Determine the (X, Y) coordinate at the center of the cell enclosing the given text.  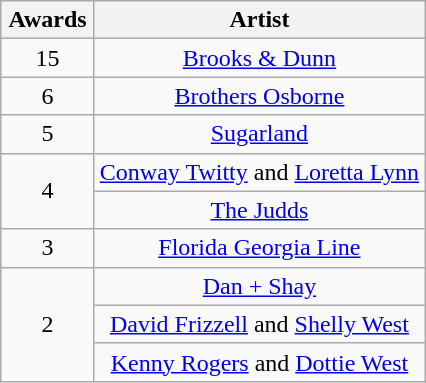
Awards (48, 20)
Brooks & Dunn (259, 58)
David Frizzell and Shelly West (259, 324)
4 (48, 191)
Brothers Osborne (259, 96)
15 (48, 58)
2 (48, 324)
Conway Twitty and Loretta Lynn (259, 172)
Artist (259, 20)
The Judds (259, 210)
Kenny Rogers and Dottie West (259, 362)
Sugarland (259, 134)
5 (48, 134)
Florida Georgia Line (259, 248)
6 (48, 96)
Dan + Shay (259, 286)
3 (48, 248)
